Identify which cell holds the provided text, then report its (X, Y) central coordinate. 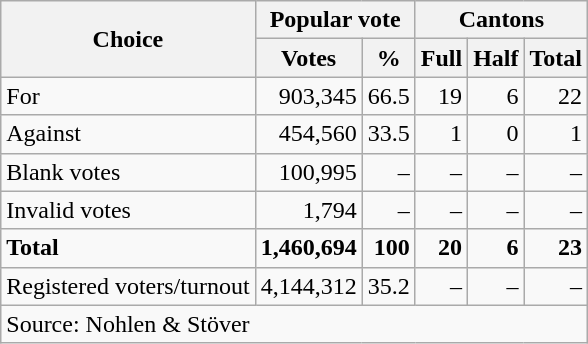
1,794 (308, 210)
4,144,312 (308, 286)
Registered voters/turnout (128, 286)
For (128, 96)
66.5 (388, 96)
100 (388, 248)
22 (556, 96)
19 (441, 96)
Popular vote (335, 20)
20 (441, 248)
Blank votes (128, 172)
33.5 (388, 134)
Half (496, 58)
0 (496, 134)
Full (441, 58)
Source: Nohlen & Stöver (294, 324)
% (388, 58)
454,560 (308, 134)
100,995 (308, 172)
1,460,694 (308, 248)
Invalid votes (128, 210)
23 (556, 248)
903,345 (308, 96)
Against (128, 134)
35.2 (388, 286)
Votes (308, 58)
Choice (128, 39)
Cantons (501, 20)
